Locate the cell with the specified text and output its [X, Y] center coordinate. 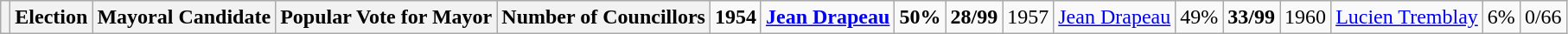
33/99 [1252, 17]
Mayoral Candidate [184, 17]
Lucien Tremblay [1407, 17]
49% [1200, 17]
1954 [735, 17]
50% [920, 17]
Popular Vote for Mayor [386, 17]
6% [1501, 17]
Number of Councillors [603, 17]
Election [52, 17]
1957 [1029, 17]
28/99 [974, 17]
1960 [1305, 17]
0/66 [1543, 17]
